Scan for the cell matching the given text and deliver its [x, y] coordinate at center. 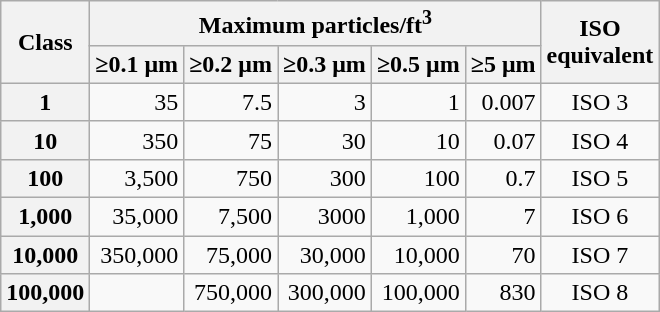
70 [503, 255]
35,000 [137, 217]
ISO 7 [600, 255]
3000 [325, 217]
300 [325, 178]
75,000 [231, 255]
7.5 [231, 102]
0.007 [503, 102]
35 [137, 102]
3,500 [137, 178]
ISO 4 [600, 140]
830 [503, 293]
75 [231, 140]
0.07 [503, 140]
≥5 μm [503, 64]
≥0.1 μm [137, 64]
750,000 [231, 293]
Maximum particles/ft3 [316, 24]
ISO 3 [600, 102]
7 [503, 217]
≥0.3 μm [325, 64]
ISO 8 [600, 293]
3 [325, 102]
350,000 [137, 255]
30 [325, 140]
ISOequivalent [600, 42]
30,000 [325, 255]
0.7 [503, 178]
ISO 6 [600, 217]
750 [231, 178]
Class [46, 42]
300,000 [325, 293]
ISO 5 [600, 178]
≥0.5 μm [418, 64]
7,500 [231, 217]
≥0.2 μm [231, 64]
350 [137, 140]
